For the text-containing cell, return its midpoint in (X, Y) coordinate format. 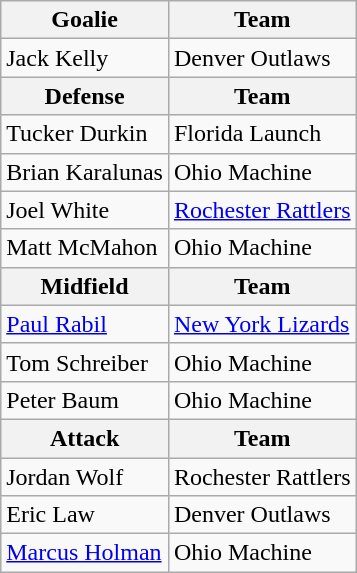
Florida Launch (262, 134)
Joel White (85, 210)
Attack (85, 438)
Jack Kelly (85, 58)
Jordan Wolf (85, 477)
Defense (85, 96)
Tucker Durkin (85, 134)
Midfield (85, 286)
Brian Karalunas (85, 172)
Tom Schreiber (85, 362)
Matt McMahon (85, 248)
Goalie (85, 20)
Eric Law (85, 515)
Marcus Holman (85, 553)
New York Lizards (262, 324)
Peter Baum (85, 400)
Paul Rabil (85, 324)
